From the cell containing the given text, extract its center point as (x, y) coordinate. 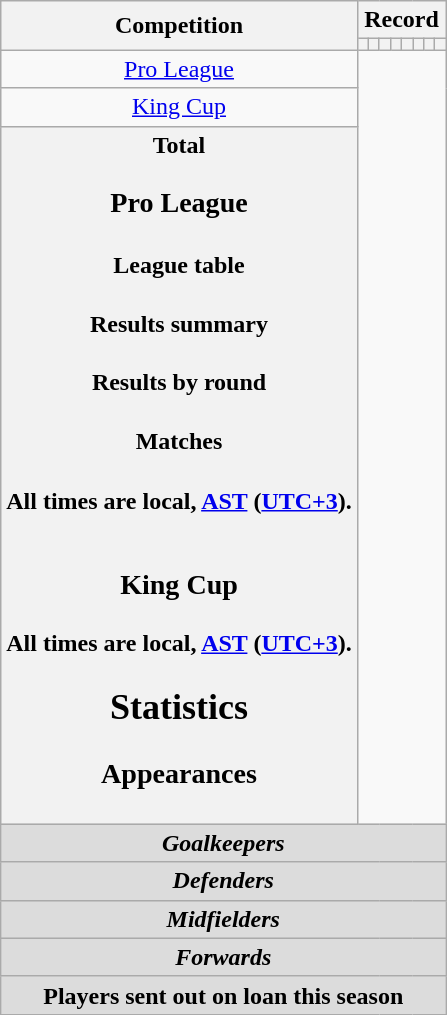
Goalkeepers (224, 843)
Competition (180, 26)
King Cup (180, 107)
Defenders (224, 881)
Midfielders (224, 919)
Players sent out on loan this season (224, 995)
Record (401, 20)
Forwards (224, 957)
Pro League (180, 69)
